Locate the cell with the specified text and output its (x, y) center coordinate. 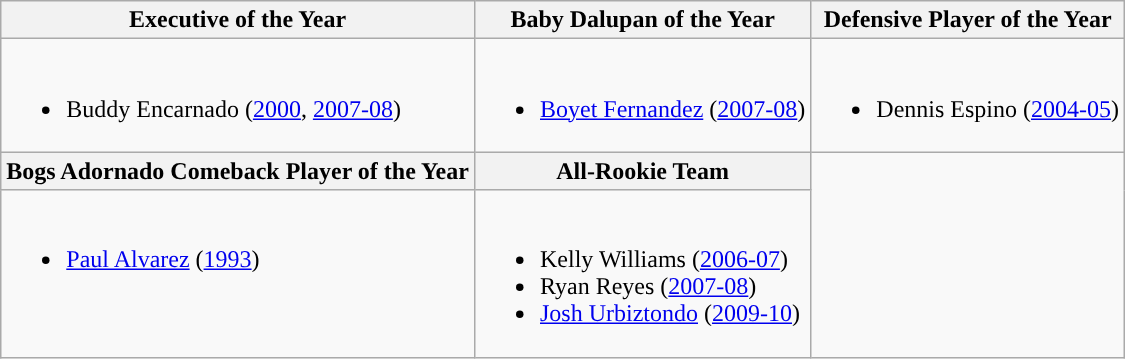
All-Rookie Team (642, 171)
Buddy Encarnado (2000, 2007-08) (238, 96)
Baby Dalupan of the Year (642, 20)
Executive of the Year (238, 20)
Paul Alvarez (1993) (238, 274)
Dennis Espino (2004-05) (968, 96)
Kelly Williams (2006-07)Ryan Reyes (2007-08)Josh Urbiztondo (2009-10) (642, 274)
Defensive Player of the Year (968, 20)
Boyet Fernandez (2007-08) (642, 96)
Bogs Adornado Comeback Player of the Year (238, 171)
